Capture the cell that displays the provided text and extract its [x, y] central coordinate. 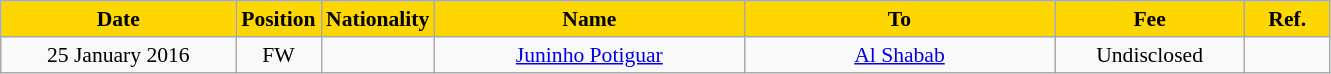
Al Shabab [899, 55]
Name [589, 19]
Juninho Potiguar [589, 55]
25 January 2016 [118, 55]
FW [278, 55]
Undisclosed [1150, 55]
Nationality [378, 19]
Date [118, 19]
Position [278, 19]
To [899, 19]
Fee [1150, 19]
Ref. [1288, 19]
